Detect which cell encompasses the target text, then output its [x, y] center coordinate. 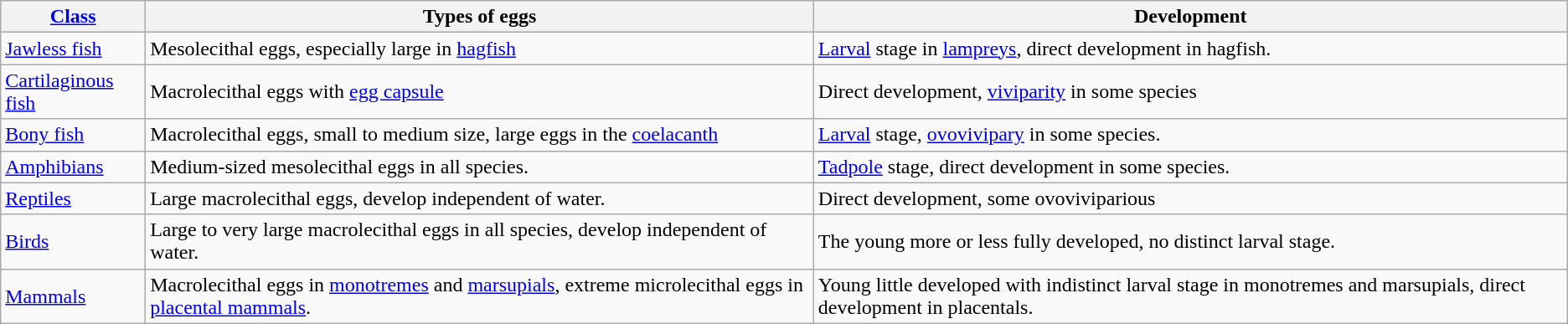
Large macrolecithal eggs, develop independent of water. [480, 198]
Larval stage, ovovivipary in some species. [1190, 135]
Bony fish [74, 135]
Medium-sized mesolecithal eggs in all species. [480, 167]
Birds [74, 241]
Reptiles [74, 198]
Large to very large macrolecithal eggs in all species, develop independent of water. [480, 241]
Amphibians [74, 167]
Young little developed with indistinct larval stage in monotremes and marsupials, direct development in placentals. [1190, 296]
Tadpole stage, direct development in some species. [1190, 167]
Larval stage in lampreys, direct development in hagfish. [1190, 49]
Class [74, 17]
Types of eggs [480, 17]
Macrolecithal eggs in monotremes and marsupials, extreme microlecithal eggs in placental mammals. [480, 296]
Mesolecithal eggs, especially large in hagfish [480, 49]
Macrolecithal eggs, small to medium size, large eggs in the coelacanth [480, 135]
Cartilaginous fish [74, 92]
Direct development, viviparity in some species [1190, 92]
Mammals [74, 296]
The young more or less fully developed, no distinct larval stage. [1190, 241]
Macrolecithal eggs with egg capsule [480, 92]
Development [1190, 17]
Direct development, some ovoviviparious [1190, 198]
Jawless fish [74, 49]
